Capture the cell that displays the provided text and extract its (X, Y) central coordinate. 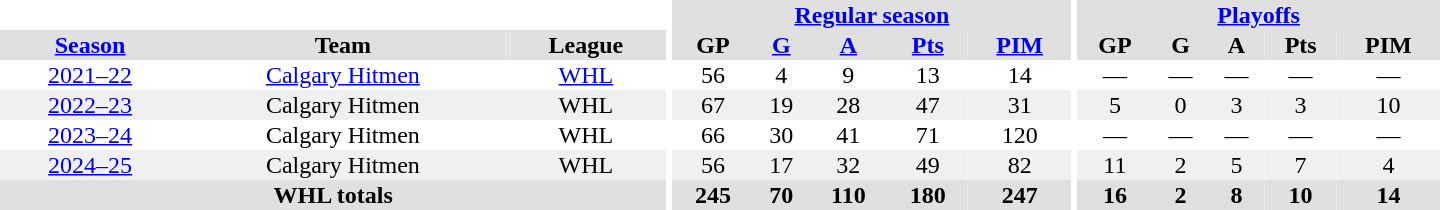
31 (1020, 105)
30 (781, 135)
Playoffs (1258, 15)
71 (928, 135)
120 (1020, 135)
32 (848, 165)
67 (714, 105)
League (586, 45)
2024–25 (90, 165)
13 (928, 75)
7 (1300, 165)
2021–22 (90, 75)
247 (1020, 195)
8 (1236, 195)
17 (781, 165)
11 (1114, 165)
0 (1181, 105)
245 (714, 195)
16 (1114, 195)
28 (848, 105)
47 (928, 105)
2022–23 (90, 105)
70 (781, 195)
9 (848, 75)
66 (714, 135)
180 (928, 195)
Regular season (872, 15)
49 (928, 165)
Season (90, 45)
19 (781, 105)
WHL totals (333, 195)
82 (1020, 165)
41 (848, 135)
110 (848, 195)
2023–24 (90, 135)
Team (342, 45)
